Provide the [X, Y] coordinate of the cell's center where the given text is located.  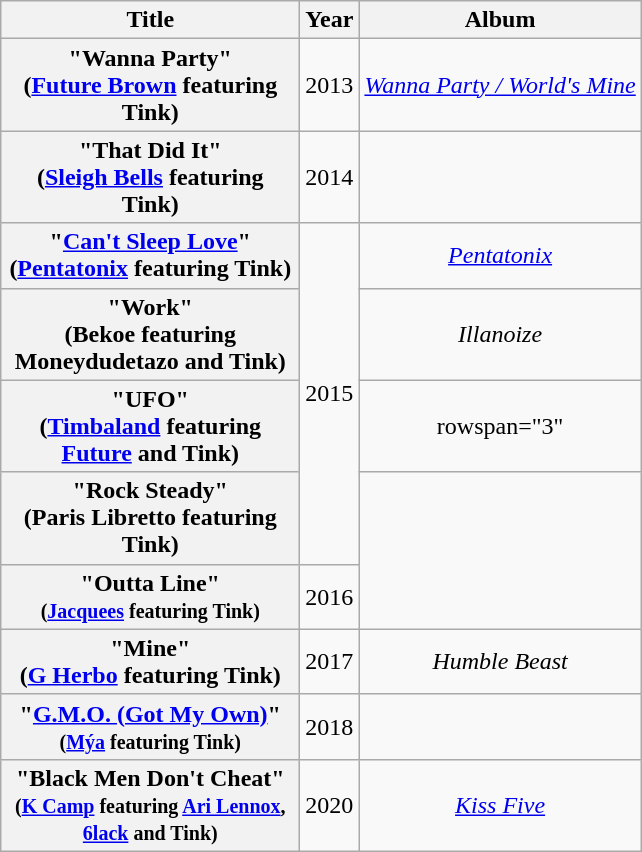
"Work"(Bekoe featuring Moneydudetazo and Tink) [150, 334]
"UFO"(Timbaland featuring Future and Tink) [150, 426]
2016 [330, 596]
Kiss Five [500, 805]
"Outta Line"(Jacquees featuring Tink) [150, 596]
2018 [330, 726]
2017 [330, 662]
rowspan="3" [500, 426]
Year [330, 20]
Illanoize [500, 334]
"Black Men Don't Cheat" (K Camp featuring Ari Lennox, 6lack and Tink) [150, 805]
"Wanna Party"(Future Brown featuring Tink) [150, 85]
"G.M.O. (Got My Own)" (Mýa featuring Tink) [150, 726]
2015 [330, 394]
"That Did It"(Sleigh Bells featuring Tink) [150, 177]
"Can't Sleep Love"(Pentatonix featuring Tink) [150, 256]
2013 [330, 85]
2020 [330, 805]
Pentatonix [500, 256]
Title [150, 20]
"Rock Steady"(Paris Libretto featuring Tink) [150, 518]
Album [500, 20]
Wanna Party / World's Mine [500, 85]
Humble Beast [500, 662]
"Mine"(G Herbo featuring Tink) [150, 662]
2014 [330, 177]
